Extract the (x, y) coordinate from the center of the cell holding the provided text.  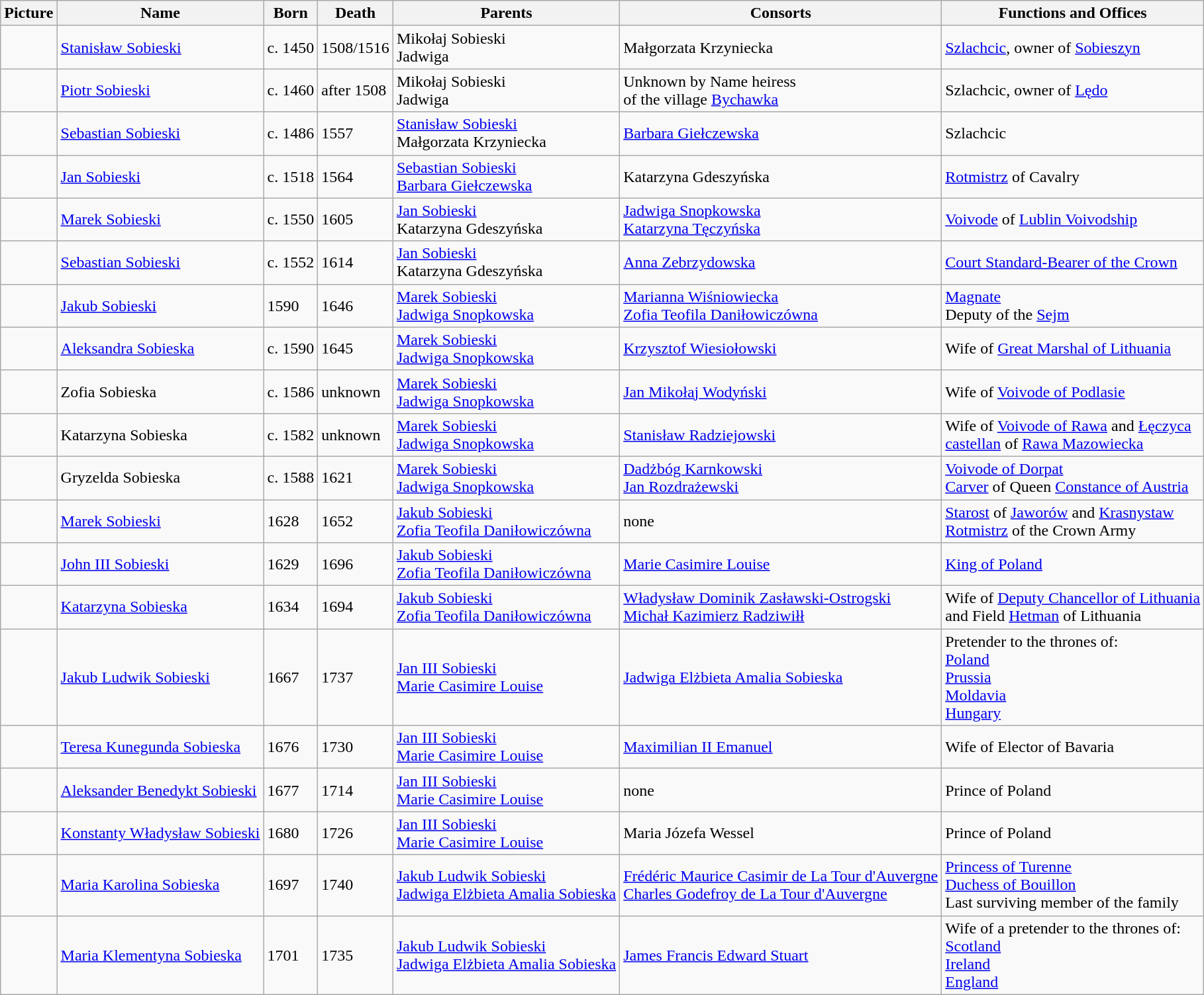
1634 (291, 608)
c. 1486 (291, 134)
c. 1552 (291, 262)
Marie Casimire Louise (781, 564)
Parents (506, 13)
1680 (291, 833)
Dadżbóg KarnkowskiJan Rozdrażewski (781, 478)
MagnateDeputy of the Sejm (1073, 306)
Szlachcic, owner of Lędo (1073, 90)
1652 (356, 520)
Maria Klementyna Sobieska (160, 955)
1701 (291, 955)
Szlachcic (1073, 134)
Maria Karolina Sobieska (160, 885)
Zofia Sobieska (160, 392)
1696 (356, 564)
Wife of a pretender to the thrones of:ScotlandIreland England (1073, 955)
Wife of Voivode of Rawa and Łęczycacastellan of Rawa Mazowiecka (1073, 434)
Jadwiga SnopkowskaKatarzyna Tęczyńska (781, 220)
c. 1586 (291, 392)
Anna Zebrzydowska (781, 262)
Stanisław Radziejowski (781, 434)
c. 1460 (291, 90)
1629 (291, 564)
Sebastian Sobieski Barbara Giełczewska (506, 176)
Death (356, 13)
1740 (356, 885)
Princess of TurenneDuchess of BouillonLast surviving member of the family (1073, 885)
1646 (356, 306)
1730 (356, 747)
c. 1582 (291, 434)
1557 (356, 134)
1735 (356, 955)
Born (291, 13)
1645 (356, 348)
c. 1550 (291, 220)
after 1508 (356, 90)
Jadwiga Elżbieta Amalia Sobieska (781, 677)
Gryzelda Sobieska (160, 478)
Name (160, 13)
Krzysztof Wiesiołowski (781, 348)
c. 1518 (291, 176)
Jan Sobieski (160, 176)
Functions and Offices (1073, 13)
1564 (356, 176)
1694 (356, 608)
Unknown by Name heiress of the village Bychawka (781, 90)
Teresa Kunegunda Sobieska (160, 747)
James Francis Edward Stuart (781, 955)
Rotmistrz of Cavalry (1073, 176)
Jakub Ludwik Sobieski (160, 677)
1621 (356, 478)
Court Standard-Bearer of the Crown (1073, 262)
Wife of Great Marshal of Lithuania (1073, 348)
Jakub Sobieski (160, 306)
Barbara Giełczewska (781, 134)
Maria Józefa Wessel (781, 833)
Katarzyna Gdeszyńska (781, 176)
1590 (291, 306)
Voivode of Dorpat Carver of Queen Constance of Austria (1073, 478)
Aleksandra Sobieska (160, 348)
1614 (356, 262)
Stanisław Sobieski (160, 48)
Piotr Sobieski (160, 90)
c. 1590 (291, 348)
Voivode of Lublin Voivodship (1073, 220)
Stanisław Sobieski Małgorzata Krzyniecka (506, 134)
Maximilian II Emanuel (781, 747)
King of Poland (1073, 564)
John III Sobieski (160, 564)
c. 1588 (291, 478)
1676 (291, 747)
c. 1450 (291, 48)
1726 (356, 833)
1677 (291, 790)
Wife of Elector of Bavaria (1073, 747)
1605 (356, 220)
Wife of Voivode of Podlasie (1073, 392)
Władysław Dominik Zasławski-OstrogskiMichał Kazimierz Radziwiłł (781, 608)
Marianna WiśniowieckaZofia Teofila Daniłowiczówna (781, 306)
1667 (291, 677)
Konstanty Władysław Sobieski (160, 833)
Pretender to the thrones of:PolandPrussiaMoldaviaHungary (1073, 677)
Jan Mikołaj Wodyński (781, 392)
Aleksander Benedykt Sobieski (160, 790)
Małgorzata Krzyniecka (781, 48)
Szlachcic, owner of Sobieszyn (1073, 48)
Starost of Jaworów and KrasnystawRotmistrz of the Crown Army (1073, 520)
1714 (356, 790)
1508/1516 (356, 48)
Frédéric Maurice Casimir de La Tour d'AuvergneCharles Godefroy de La Tour d'Auvergne (781, 885)
Consorts (781, 13)
1697 (291, 885)
Wife of Deputy Chancellor of Lithuaniaand Field Hetman of Lithuania (1073, 608)
1628 (291, 520)
Picture (29, 13)
1737 (356, 677)
